Locate the cell with the specified text and output its [X, Y] center coordinate. 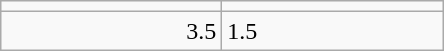
1.5 [332, 31]
3.5 [112, 31]
